For the text-containing cell, return its midpoint in [x, y] coordinate format. 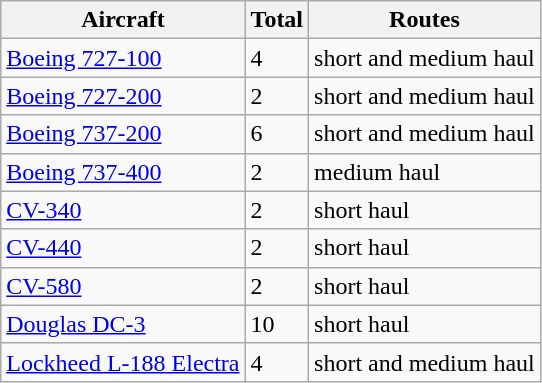
10 [277, 324]
Douglas DC-3 [123, 324]
Routes [425, 20]
Total [277, 20]
CV-440 [123, 248]
CV-580 [123, 286]
CV-340 [123, 210]
Lockheed L-188 Electra [123, 362]
Boeing 727-200 [123, 96]
Boeing 737-200 [123, 134]
6 [277, 134]
Boeing 727-100 [123, 58]
medium haul [425, 172]
Aircraft [123, 20]
Boeing 737-400 [123, 172]
